Identify which cell holds the provided text, then report its [X, Y] central coordinate. 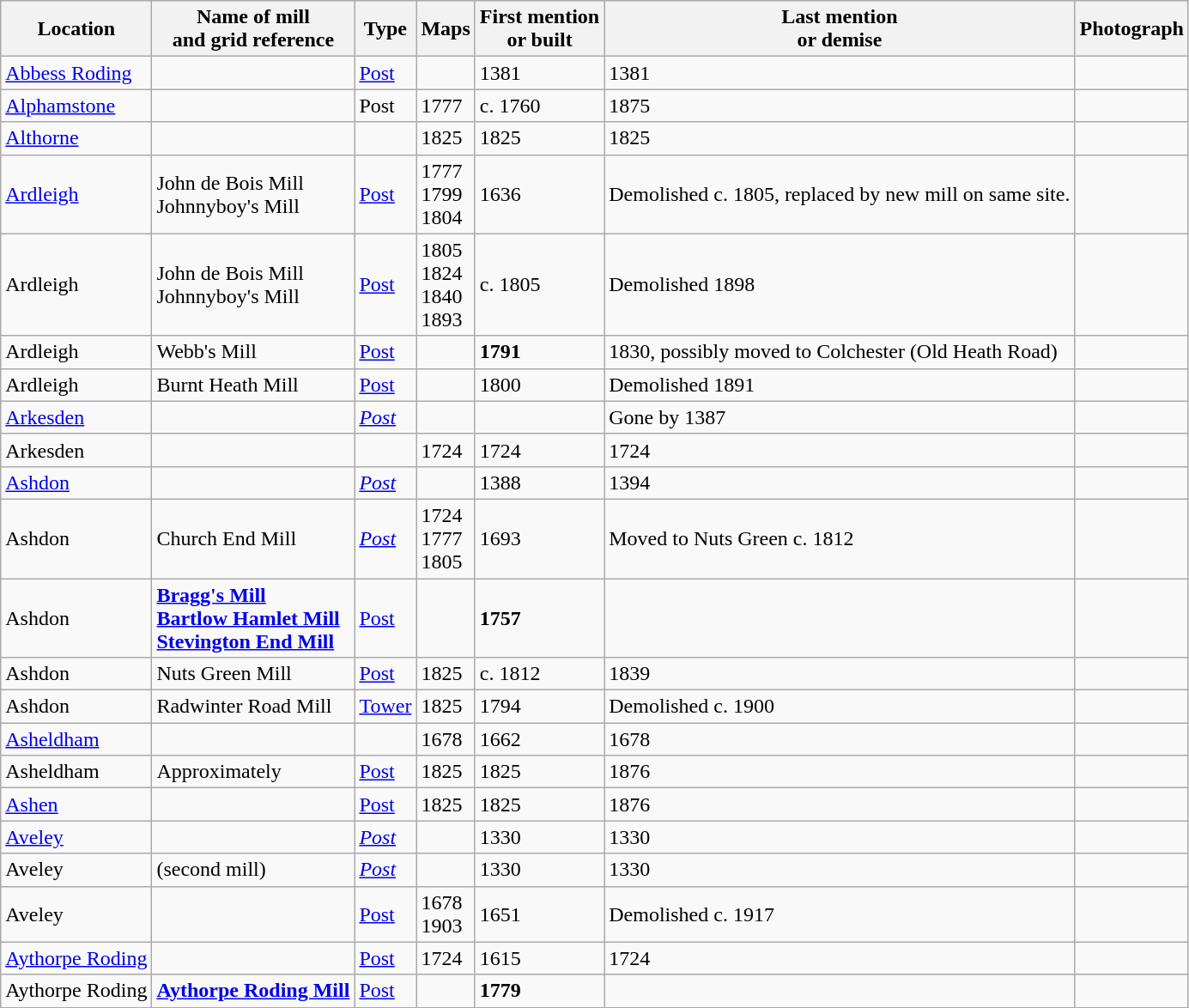
Church End Mill [253, 538]
177717991804 [446, 194]
Moved to Nuts Green c. 1812 [840, 538]
1662 [539, 739]
First mentionor built [539, 29]
Radwinter Road Mill [253, 707]
1636 [539, 194]
Aythorpe Roding Mill [253, 991]
Approximately [253, 772]
(second mill) [253, 870]
c. 1812 [539, 674]
Demolished c. 1900 [840, 707]
1777 [446, 106]
Althorne [76, 138]
1839 [840, 674]
Alphamstone [76, 106]
c. 1805 [539, 285]
Location [76, 29]
Demolished c. 1805, replaced by new mill on same site. [840, 194]
1388 [539, 483]
Ashen [76, 805]
Name of milland grid reference [253, 29]
1394 [840, 483]
1794 [539, 707]
Demolished 1898 [840, 285]
Last mention or demise [840, 29]
1693 [539, 538]
Abbess Roding [76, 73]
Webb's Mill [253, 352]
172417771805 [446, 538]
1651 [539, 914]
Burnt Heath Mill [253, 385]
1791 [539, 352]
1800 [539, 385]
c. 1760 [539, 106]
Gone by 1387 [840, 417]
1757 [539, 618]
Type [385, 29]
Maps [446, 29]
Photograph [1131, 29]
16781903 [446, 914]
Tower [385, 707]
1875 [840, 106]
Demolished c. 1917 [840, 914]
1615 [539, 958]
1779 [539, 991]
Nuts Green Mill [253, 674]
Bragg's MillBartlow Hamlet MillStevington End Mill [253, 618]
1830, possibly moved to Colchester (Old Heath Road) [840, 352]
Demolished 1891 [840, 385]
1805182418401893 [446, 285]
